Output the [X, Y] coordinate of the center of the cell containing the given text.  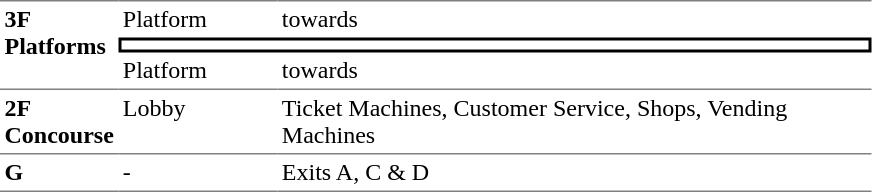
2FConcourse [59, 121]
G [59, 173]
Ticket Machines, Customer Service, Shops, Vending Machines [574, 121]
Exits A, C & D [574, 173]
3FPlatforms [59, 44]
Lobby [198, 121]
- [198, 173]
